Return the [x, y] coordinate for the center point of the cell that contains the specified text.  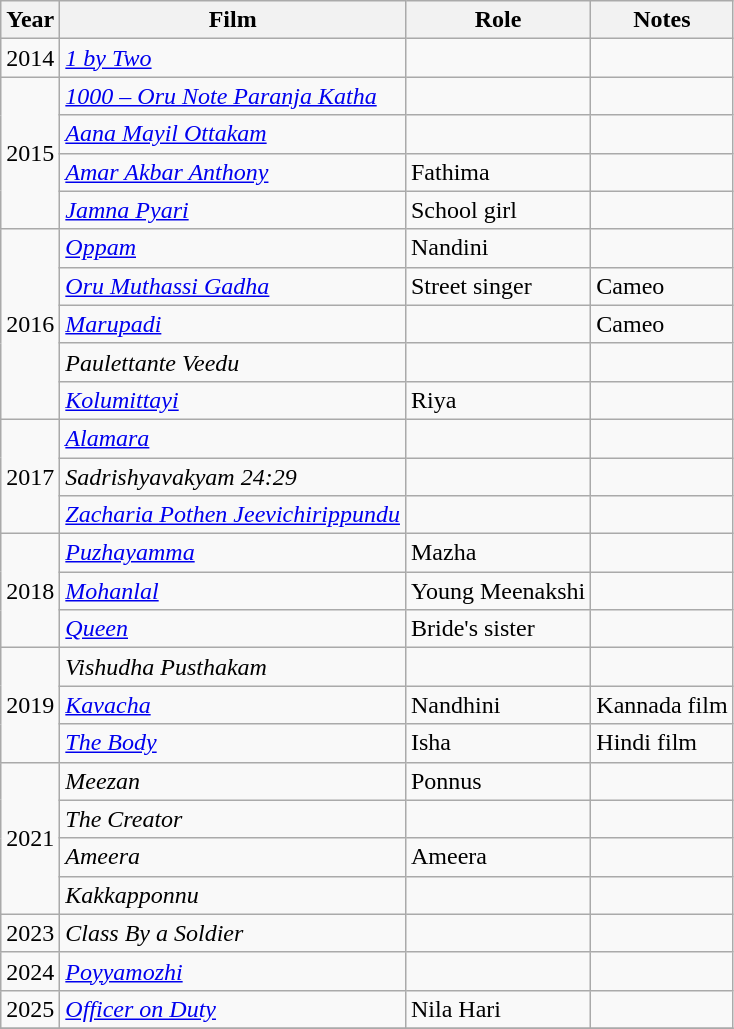
Alamara [233, 438]
2016 [30, 324]
Amar Akbar Anthony [233, 172]
Puzhayamma [233, 553]
Street singer [498, 286]
2023 [30, 933]
Oppam [233, 248]
Notes [662, 20]
2021 [30, 838]
2024 [30, 971]
Isha [498, 743]
Poyyamozhi [233, 971]
Marupadi [233, 324]
Jamna Pyari [233, 210]
The Creator [233, 819]
Queen [233, 629]
Oru Muthassi Gadha [233, 286]
Nandini [498, 248]
School girl [498, 210]
2019 [30, 705]
1 by Two [233, 58]
Paulettante Veedu [233, 362]
Bride's sister [498, 629]
Fathima [498, 172]
Officer on Duty [233, 1009]
Year [30, 20]
2025 [30, 1009]
Mohanlal [233, 591]
2017 [30, 476]
Film [233, 20]
Mazha [498, 553]
Class By a Soldier [233, 933]
1000 – Oru Note Paranja Katha [233, 96]
Aana Mayil Ottakam [233, 134]
2014 [30, 58]
2015 [30, 153]
Zacharia Pothen Jeevichirippundu [233, 515]
Kakkapponnu [233, 895]
Riya [498, 400]
2018 [30, 591]
Vishudha Pusthakam [233, 667]
Kannada film [662, 705]
Ponnus [498, 781]
Hindi film [662, 743]
Young Meenakshi [498, 591]
Sadrishyavakyam 24:29 [233, 477]
Nila Hari [498, 1009]
The Body [233, 743]
Kavacha [233, 705]
Meezan [233, 781]
Nandhini [498, 705]
Role [498, 20]
Kolumittayi [233, 400]
